Locate the cell with the specified text and output its (x, y) center coordinate. 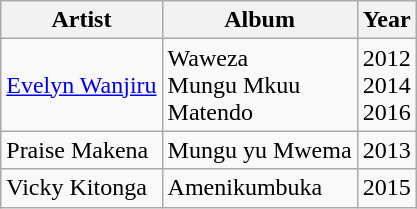
Album (260, 20)
Year (386, 20)
WawezaMungu MkuuMatendo (260, 85)
Mungu yu Mwema (260, 150)
Evelyn Wanjiru (82, 85)
Amenikumbuka (260, 188)
2015 (386, 188)
Vicky Kitonga (82, 188)
201220142016 (386, 85)
Praise Makena (82, 150)
2013 (386, 150)
Artist (82, 20)
